Scan for the cell matching the given text and deliver its (x, y) coordinate at center. 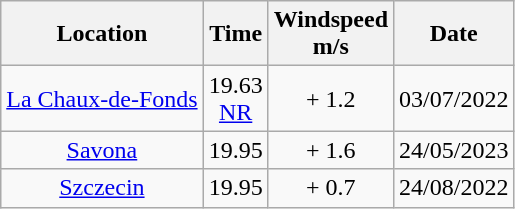
Savona (102, 150)
Windspeedm/s (330, 34)
24/05/2023 (454, 150)
+ 1.2 (330, 98)
La Chaux-de-Fonds (102, 98)
+ 1.6 (330, 150)
Time (236, 34)
03/07/2022 (454, 98)
Location (102, 34)
19.63NR (236, 98)
24/08/2022 (454, 188)
+ 0.7 (330, 188)
Date (454, 34)
Szczecin (102, 188)
